Identify which cell holds the provided text, then report its (X, Y) central coordinate. 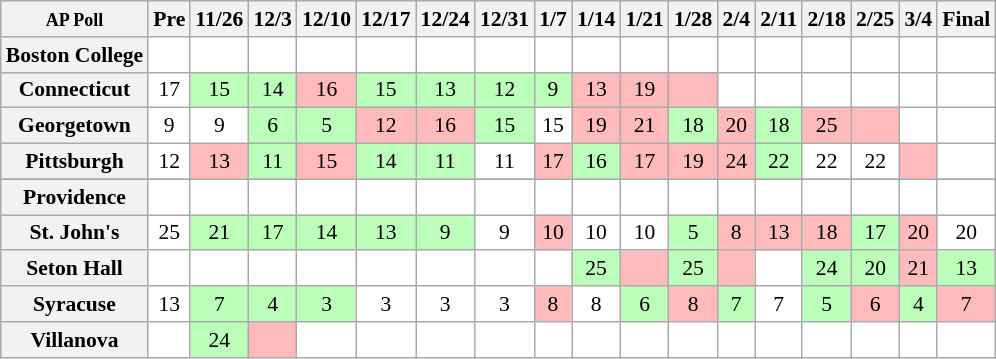
St. John's (74, 233)
2/25 (876, 19)
Pre (169, 19)
1/28 (694, 19)
Connecticut (74, 90)
1/14 (596, 19)
2/11 (778, 19)
Final (966, 19)
Georgetown (74, 126)
1/7 (553, 19)
Providence (74, 197)
Pittsburgh (74, 162)
11/26 (219, 19)
Seton Hall (74, 269)
12/3 (272, 19)
Boston College (74, 55)
12/31 (504, 19)
3/4 (918, 19)
12/24 (446, 19)
2/18 (826, 19)
12/10 (326, 19)
Syracuse (74, 304)
2/4 (736, 19)
12/17 (386, 19)
AP Poll (74, 19)
1/21 (644, 19)
Villanova (74, 340)
